Scan for the cell matching the given text and deliver its [X, Y] coordinate at center. 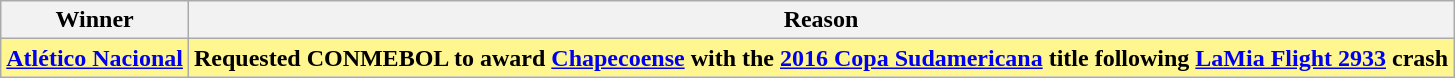
Requested CONMEBOL to award Chapecoense with the 2016 Copa Sudamericana title following LaMia Flight 2933 crash [820, 58]
Atlético Nacional [95, 58]
Reason [820, 20]
Winner [95, 20]
